Scan for the cell matching the given text and deliver its (X, Y) coordinate at center. 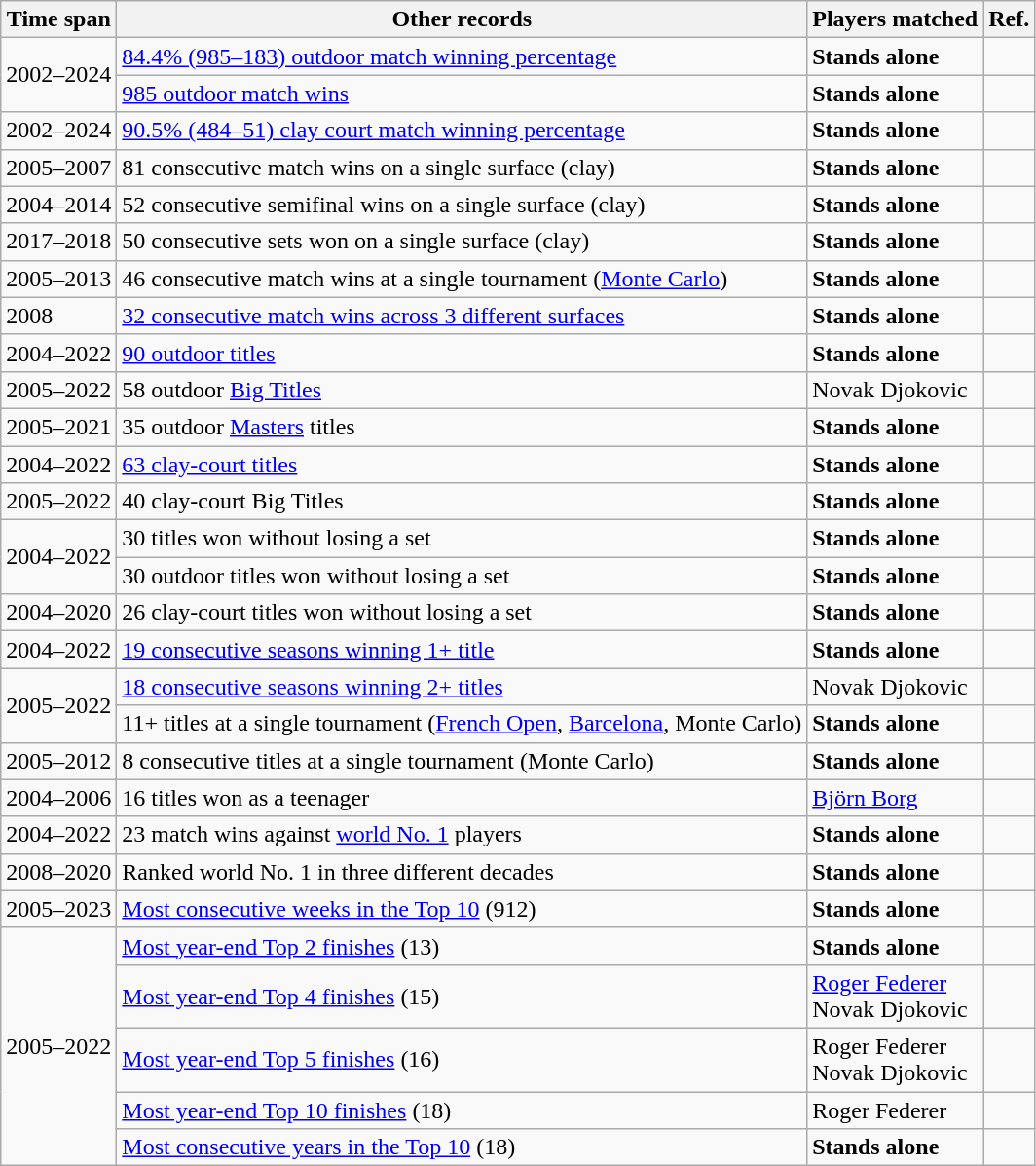
Most consecutive years in the Top 10 (18) (462, 1147)
46 consecutive match wins at a single tournament (Monte Carlo) (462, 279)
2005–2021 (58, 427)
985 outdoor match wins (462, 94)
Time span (58, 19)
18 consecutive seasons winning 2+ titles (462, 687)
8 consecutive titles at a single tournament (Monte Carlo) (462, 761)
84.4% (985–183) outdoor match winning percentage (462, 56)
Most consecutive weeks in the Top 10 (912) (462, 909)
Most year-end Top 5 finishes (16) (462, 1060)
63 clay-court titles (462, 465)
23 match wins against world No. 1 players (462, 835)
Most year-end Top 10 finishes (18) (462, 1110)
Roger Federer (896, 1110)
35 outdoor Masters titles (462, 427)
Björn Borg (896, 798)
30 outdoor titles won without losing a set (462, 576)
90.5% (484–51) clay court match winning percentage (462, 131)
11+ titles at a single tournament (French Open, Barcelona, Monte Carlo) (462, 724)
2008 (58, 316)
2004–2006 (58, 798)
Players matched (896, 19)
Ref. (1009, 19)
30 titles won without losing a set (462, 539)
40 clay-court Big Titles (462, 502)
Other records (462, 19)
2005–2012 (58, 761)
16 titles won as a teenager (462, 798)
Ranked world No. 1 in three different decades (462, 872)
Most year-end Top 2 finishes (13) (462, 946)
Most year-end Top 4 finishes (15) (462, 996)
Roger FedererNovak Djokovic (896, 996)
2005–2023 (58, 909)
2008–2020 (58, 872)
2005–2013 (58, 279)
2004–2020 (58, 613)
26 clay-court titles won without losing a set (462, 613)
58 outdoor Big Titles (462, 390)
Roger Federer Novak Djokovic (896, 1060)
2017–2018 (58, 242)
2004–2014 (58, 205)
90 outdoor titles (462, 353)
2005–2007 (58, 168)
32 consecutive match wins across 3 different surfaces (462, 316)
52 consecutive semifinal wins on a single surface (clay) (462, 205)
81 consecutive match wins on a single surface (clay) (462, 168)
50 consecutive sets won on a single surface (clay) (462, 242)
19 consecutive seasons winning 1+ title (462, 650)
